Provide the [X, Y] coordinate of the cell's center where the given text is located.  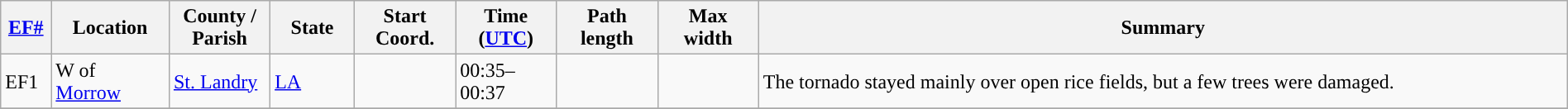
EF# [26, 28]
St. Landry [219, 81]
State [313, 28]
The tornado stayed mainly over open rice fields, but a few trees were damaged. [1163, 81]
EF1 [26, 81]
W of Morrow [111, 81]
Max width [708, 28]
Summary [1163, 28]
Start Coord. [404, 28]
LA [313, 81]
Time (UTC) [506, 28]
County / Parish [219, 28]
Location [111, 28]
Path length [607, 28]
00:35–00:37 [506, 81]
